Extract the [x, y] coordinate from the center of the cell holding the provided text.  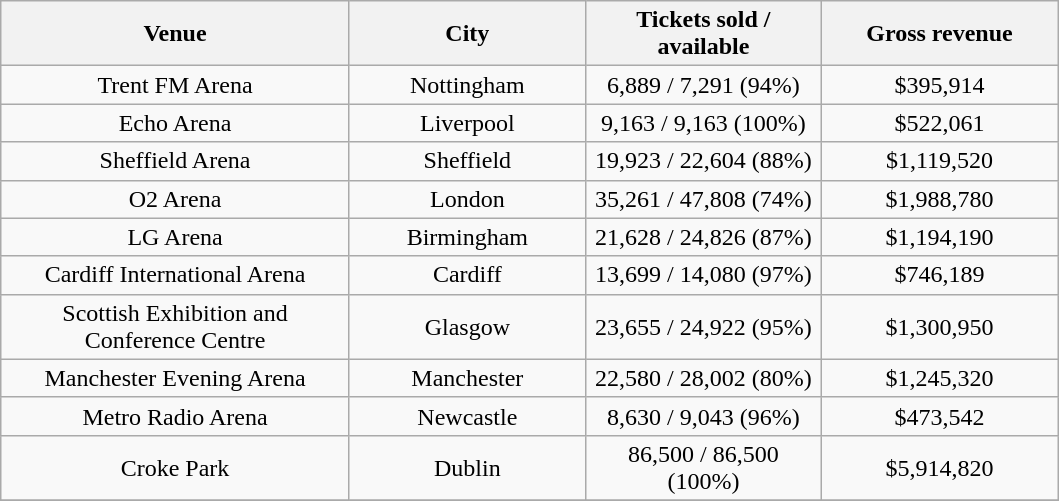
Manchester [467, 378]
13,699 / 14,080 (97%) [703, 275]
35,261 / 47,808 (74%) [703, 199]
21,628 / 24,826 (87%) [703, 237]
LG Arena [176, 237]
Sheffield [467, 161]
Metro Radio Arena [176, 416]
Birmingham [467, 237]
$1,988,780 [939, 199]
$1,300,950 [939, 326]
$473,542 [939, 416]
$395,914 [939, 85]
Nottingham [467, 85]
Echo Arena [176, 123]
Tickets sold / available [703, 34]
22,580 / 28,002 (80%) [703, 378]
$746,189 [939, 275]
City [467, 34]
Dublin [467, 468]
$5,914,820 [939, 468]
23,655 / 24,922 (95%) [703, 326]
Croke Park [176, 468]
6,889 / 7,291 (94%) [703, 85]
$1,194,190 [939, 237]
Glasgow [467, 326]
Gross revenue [939, 34]
O2 Arena [176, 199]
8,630 / 9,043 (96%) [703, 416]
$522,061 [939, 123]
$1,119,520 [939, 161]
19,923 / 22,604 (88%) [703, 161]
86,500 / 86,500 (100%) [703, 468]
Venue [176, 34]
9,163 / 9,163 (100%) [703, 123]
$1,245,320 [939, 378]
London [467, 199]
Trent FM Arena [176, 85]
Newcastle [467, 416]
Sheffield Arena [176, 161]
Manchester Evening Arena [176, 378]
Liverpool [467, 123]
Scottish Exhibition and Conference Centre [176, 326]
Cardiff International Arena [176, 275]
Cardiff [467, 275]
